Locate the cell with the specified text and output its [x, y] center coordinate. 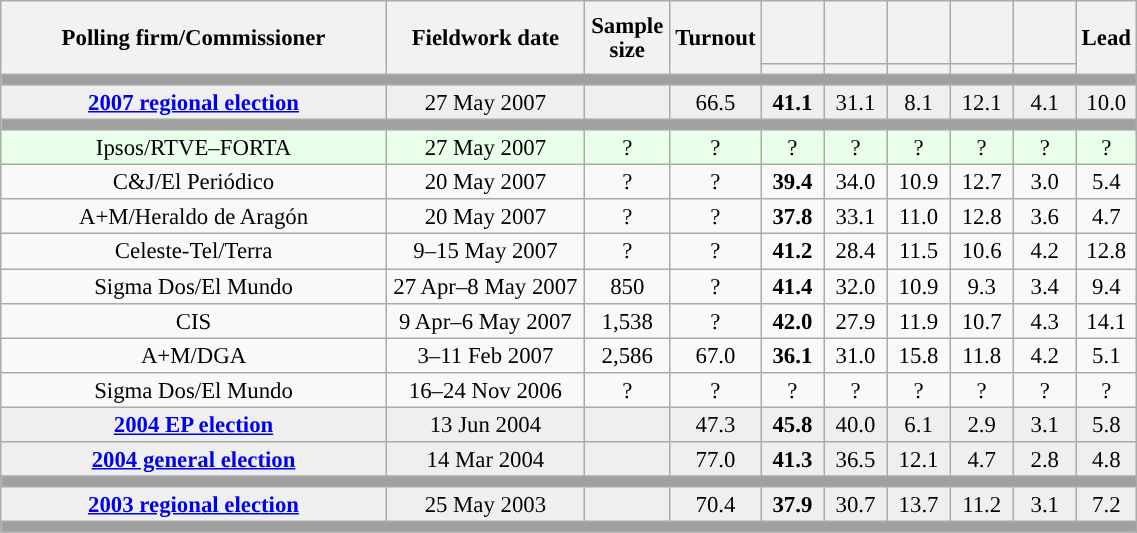
41.3 [792, 460]
28.4 [856, 252]
2004 general election [194, 460]
45.8 [792, 424]
31.1 [856, 102]
39.4 [792, 182]
67.0 [716, 356]
850 [627, 286]
70.4 [716, 504]
C&J/El Periódico [194, 182]
2,586 [627, 356]
37.9 [792, 504]
27 Apr–8 May 2007 [485, 286]
3.0 [1044, 182]
30.7 [856, 504]
3–11 Feb 2007 [485, 356]
4.1 [1044, 102]
66.5 [716, 102]
2003 regional election [194, 504]
1,538 [627, 320]
7.2 [1106, 504]
41.1 [792, 102]
37.8 [792, 218]
2007 regional election [194, 102]
11.5 [918, 252]
13 Jun 2004 [485, 424]
16–24 Nov 2006 [485, 390]
10.0 [1106, 102]
11.8 [982, 356]
9–15 May 2007 [485, 252]
Polling firm/Commissioner [194, 38]
CIS [194, 320]
33.1 [856, 218]
42.0 [792, 320]
8.1 [918, 102]
Lead [1106, 38]
Fieldwork date [485, 38]
10.6 [982, 252]
9 Apr–6 May 2007 [485, 320]
13.7 [918, 504]
31.0 [856, 356]
12.7 [982, 182]
14 Mar 2004 [485, 460]
A+M/DGA [194, 356]
10.7 [982, 320]
36.1 [792, 356]
41.2 [792, 252]
11.2 [982, 504]
14.1 [1106, 320]
5.1 [1106, 356]
25 May 2003 [485, 504]
A+M/Heraldo de Aragón [194, 218]
4.3 [1044, 320]
9.4 [1106, 286]
36.5 [856, 460]
40.0 [856, 424]
2.8 [1044, 460]
Ipsos/RTVE–FORTA [194, 148]
9.3 [982, 286]
2004 EP election [194, 424]
6.1 [918, 424]
34.0 [856, 182]
11.0 [918, 218]
27.9 [856, 320]
77.0 [716, 460]
Celeste-Tel/Terra [194, 252]
3.6 [1044, 218]
2.9 [982, 424]
47.3 [716, 424]
4.8 [1106, 460]
15.8 [918, 356]
5.4 [1106, 182]
41.4 [792, 286]
Sample size [627, 38]
5.8 [1106, 424]
32.0 [856, 286]
3.4 [1044, 286]
11.9 [918, 320]
Turnout [716, 38]
